For the text-containing cell, return its midpoint in (x, y) coordinate format. 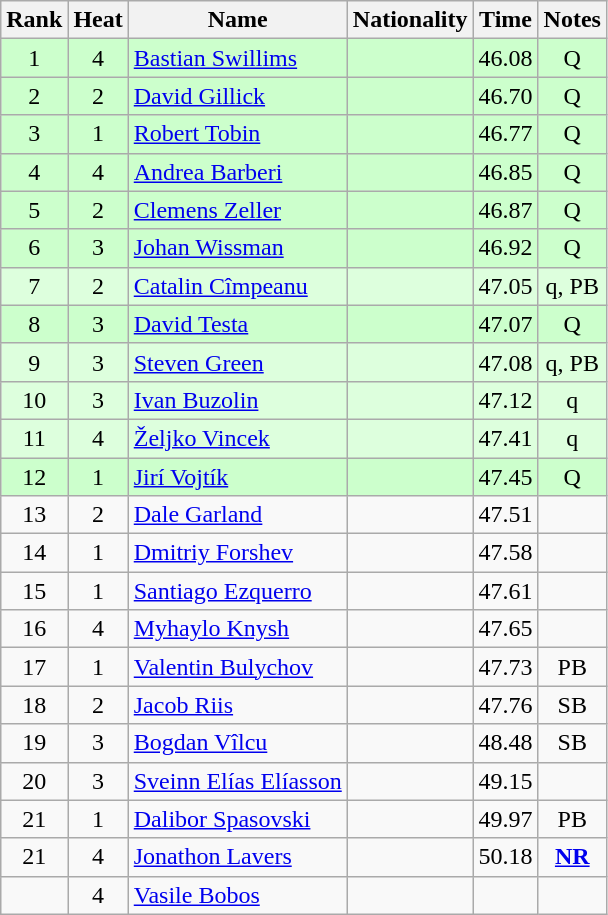
Sveinn Elías Elíasson (238, 781)
David Testa (238, 324)
15 (34, 591)
46.70 (506, 96)
47.76 (506, 705)
Jacob Riis (238, 705)
Time (506, 20)
Ivan Buzolin (238, 400)
Bogdan Vîlcu (238, 743)
49.15 (506, 781)
Valentin Bulychov (238, 667)
50.18 (506, 857)
16 (34, 629)
47.41 (506, 438)
Jonathon Lavers (238, 857)
14 (34, 553)
Name (238, 20)
Dmitriy Forshev (238, 553)
47.45 (506, 477)
17 (34, 667)
46.77 (506, 134)
Catalin Cîmpeanu (238, 286)
46.87 (506, 210)
5 (34, 210)
47.65 (506, 629)
47.58 (506, 553)
Heat (98, 20)
Dale Garland (238, 515)
NR (572, 857)
47.12 (506, 400)
Notes (572, 20)
Nationality (410, 20)
Vasile Bobos (238, 895)
Myhaylo Knysh (238, 629)
46.92 (506, 248)
Robert Tobin (238, 134)
20 (34, 781)
8 (34, 324)
48.48 (506, 743)
12 (34, 477)
11 (34, 438)
49.97 (506, 819)
18 (34, 705)
47.05 (506, 286)
Johan Wissman (238, 248)
46.08 (506, 58)
47.07 (506, 324)
Bastian Swillims (238, 58)
Andrea Barberi (238, 172)
10 (34, 400)
9 (34, 362)
47.73 (506, 667)
47.61 (506, 591)
6 (34, 248)
Jirí Vojtík (238, 477)
47.08 (506, 362)
Steven Green (238, 362)
19 (34, 743)
David Gillick (238, 96)
Santiago Ezquerro (238, 591)
Željko Vincek (238, 438)
Dalibor Spasovski (238, 819)
47.51 (506, 515)
Clemens Zeller (238, 210)
13 (34, 515)
7 (34, 286)
46.85 (506, 172)
Rank (34, 20)
